Pinpoint the cell where the given text exists, returning its (X, Y) midpoint coordinate. 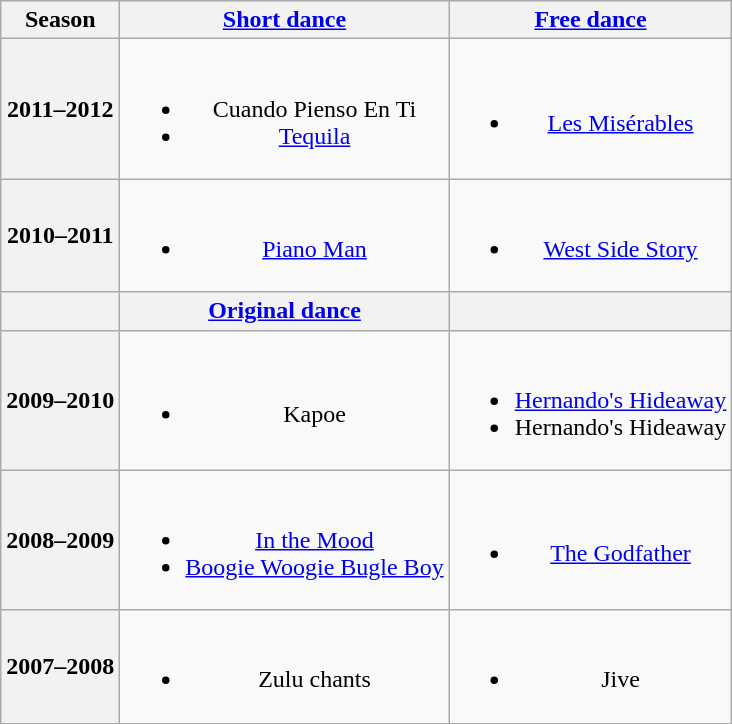
2010–2011 (60, 236)
Kapoe (284, 400)
Hernando's Hideaway Hernando's Hideaway (590, 400)
Season (60, 20)
Zulu chants (284, 666)
Piano Man (284, 236)
Short dance (284, 20)
2007–2008 (60, 666)
Free dance (590, 20)
West Side Story (590, 236)
The Godfather (590, 540)
Original dance (284, 311)
2011–2012 (60, 109)
In the Mood Boogie Woogie Bugle Boy (284, 540)
2009–2010 (60, 400)
Jive (590, 666)
2008–2009 (60, 540)
Les Misérables (590, 109)
Cuando Pienso En Ti Tequila (284, 109)
